Identify which cell holds the provided text, then report its [X, Y] central coordinate. 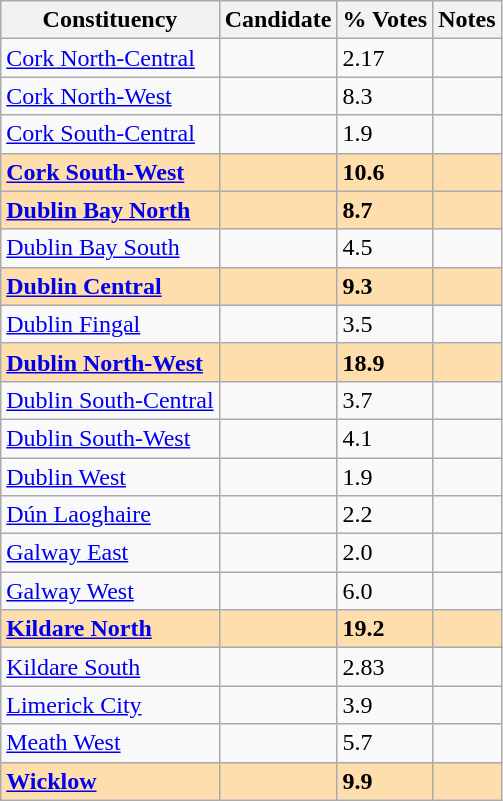
4.1 [385, 438]
8.7 [385, 210]
Dublin North-West [110, 362]
3.5 [385, 324]
Dublin South-Central [110, 400]
Kildare South [110, 667]
Candidate [278, 20]
6.0 [385, 591]
Cork South-West [110, 172]
3.9 [385, 705]
19.2 [385, 629]
Dún Laoghaire [110, 515]
Cork South-Central [110, 134]
2.17 [385, 58]
10.6 [385, 172]
2.2 [385, 515]
18.9 [385, 362]
Galway East [110, 553]
Dublin Bay South [110, 248]
9.3 [385, 286]
9.9 [385, 781]
Dublin Central [110, 286]
Kildare North [110, 629]
8.3 [385, 96]
Wicklow [110, 781]
2.0 [385, 553]
4.5 [385, 248]
2.83 [385, 667]
Dublin Bay North [110, 210]
Dublin South-West [110, 438]
5.7 [385, 743]
Cork North-West [110, 96]
Limerick City [110, 705]
3.7 [385, 400]
Galway West [110, 591]
Notes [467, 20]
% Votes [385, 20]
Constituency [110, 20]
Dublin Fingal [110, 324]
Dublin West [110, 477]
Meath West [110, 743]
Cork North-Central [110, 58]
